Find where the given text appears and provide that cell's center as [X, Y] coordinate. 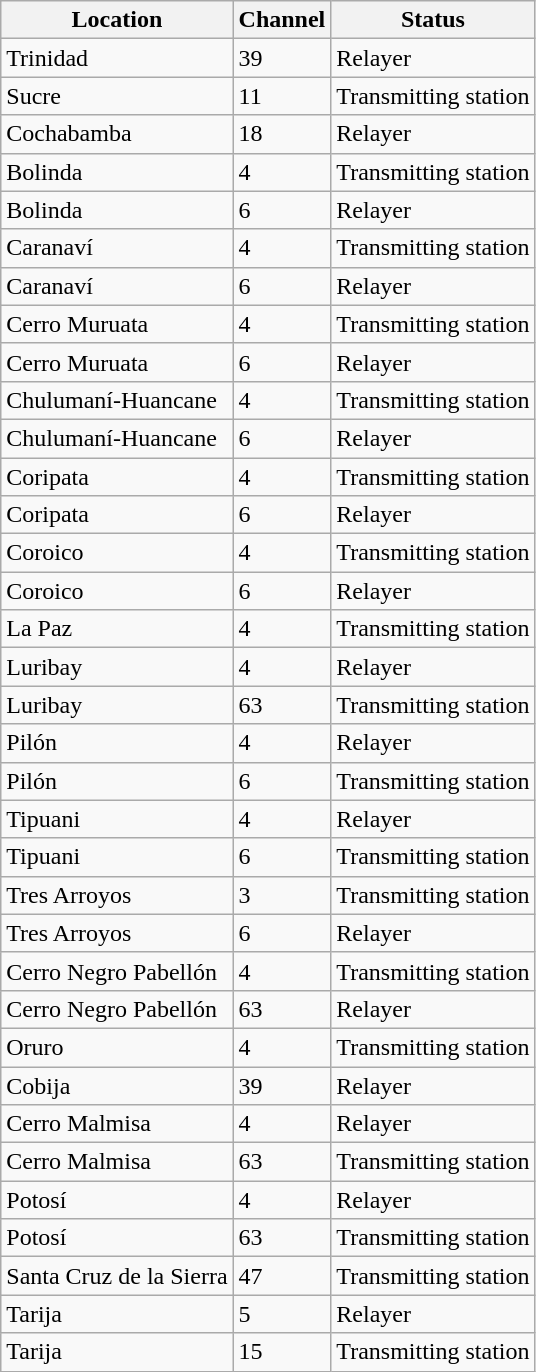
Cobija [117, 1085]
Channel [282, 20]
47 [282, 1276]
15 [282, 1352]
Oruro [117, 1047]
11 [282, 96]
18 [282, 134]
Santa Cruz de la Sierra [117, 1276]
3 [282, 895]
Cochabamba [117, 134]
Trinidad [117, 58]
Status [433, 20]
Sucre [117, 96]
Location [117, 20]
5 [282, 1314]
La Paz [117, 629]
